Return the (x, y) coordinate for the center point of the cell that contains the specified text.  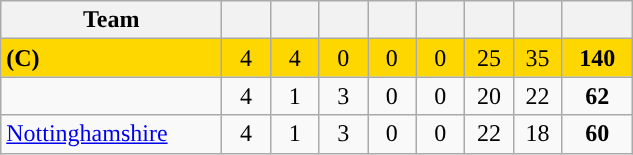
Team (112, 20)
20 (490, 96)
62 (598, 96)
35 (538, 58)
Nottinghamshire (112, 134)
18 (538, 134)
140 (598, 58)
(C) (112, 58)
60 (598, 134)
25 (490, 58)
